Find where the given text appears and provide that cell's center as [X, Y] coordinate. 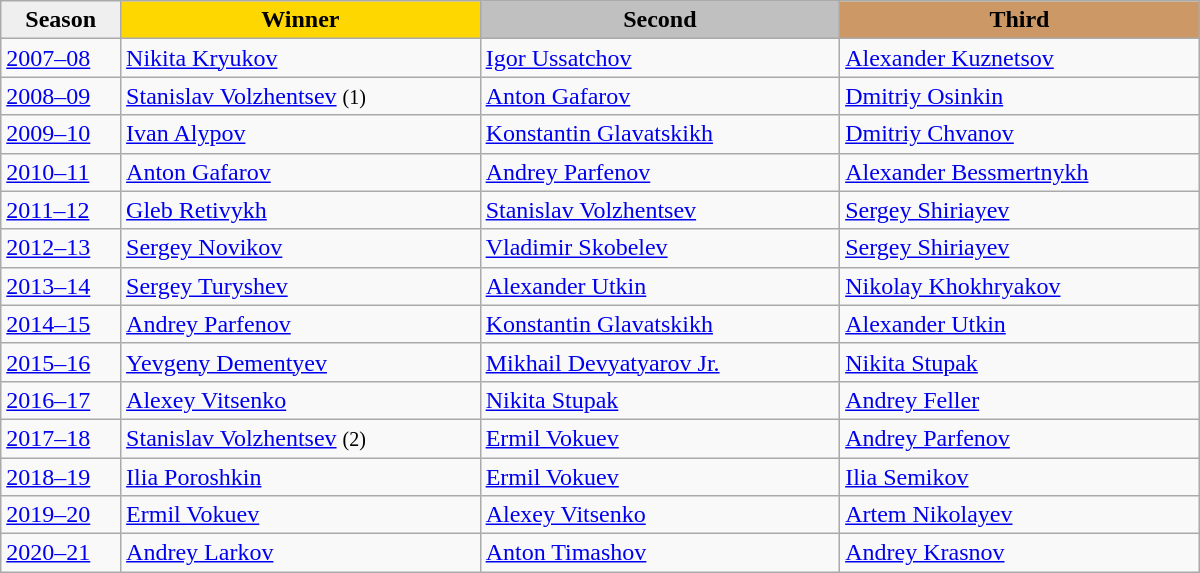
2018–19 [61, 477]
Yevgeny Dementyev [301, 362]
Andrey Krasnov [1020, 553]
Dmitriy Osinkin [1020, 96]
2016–17 [61, 400]
Winner [301, 20]
Season [61, 20]
2020–21 [61, 553]
2011–12 [61, 210]
2010–11 [61, 172]
Gleb Retivykh [301, 210]
Alexander Kuznetsov [1020, 58]
Sergey Turyshev [301, 286]
Vladimir Skobelev [660, 248]
2014–15 [61, 324]
Stanislav Volzhentsev [660, 210]
Ivan Alypov [301, 134]
Igor Ussatchov [660, 58]
Third [1020, 20]
Mikhail Devyatyarov Jr. [660, 362]
Ilia Semikov [1020, 477]
2007–08 [61, 58]
2017–18 [61, 438]
Anton Timashov [660, 553]
Sergey Novikov [301, 248]
2015–16 [61, 362]
Stanislav Volzhentsev (1) [301, 96]
Stanislav Volzhentsev (2) [301, 438]
Artem Nikolayev [1020, 515]
2008–09 [61, 96]
2012–13 [61, 248]
Alexander Bessmertnykh [1020, 172]
Second [660, 20]
Nikolay Khokhryakov [1020, 286]
2019–20 [61, 515]
Andrey Feller [1020, 400]
2013–14 [61, 286]
Andrey Larkov [301, 553]
2009–10 [61, 134]
Nikita Kryukov [301, 58]
Dmitriy Chvanov [1020, 134]
Ilia Poroshkin [301, 477]
